Return the (x, y) coordinate for the center point of the cell that contains the specified text.  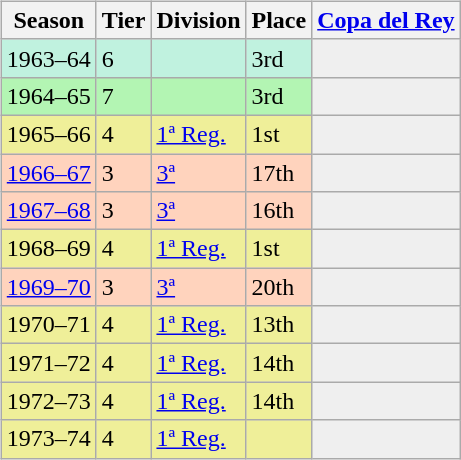
1971–72 (48, 363)
Place (279, 20)
1963–64 (48, 58)
1967–68 (48, 211)
1966–67 (48, 173)
1968–69 (48, 249)
1973–74 (48, 439)
13th (279, 325)
Division (198, 20)
Season (48, 20)
20th (279, 287)
17th (279, 173)
Copa del Rey (386, 20)
7 (124, 96)
1972–73 (48, 401)
1964–65 (48, 96)
1965–66 (48, 134)
1970–71 (48, 325)
16th (279, 211)
Tier (124, 20)
1969–70 (48, 287)
6 (124, 58)
